Capture the cell that displays the provided text and extract its [x, y] central coordinate. 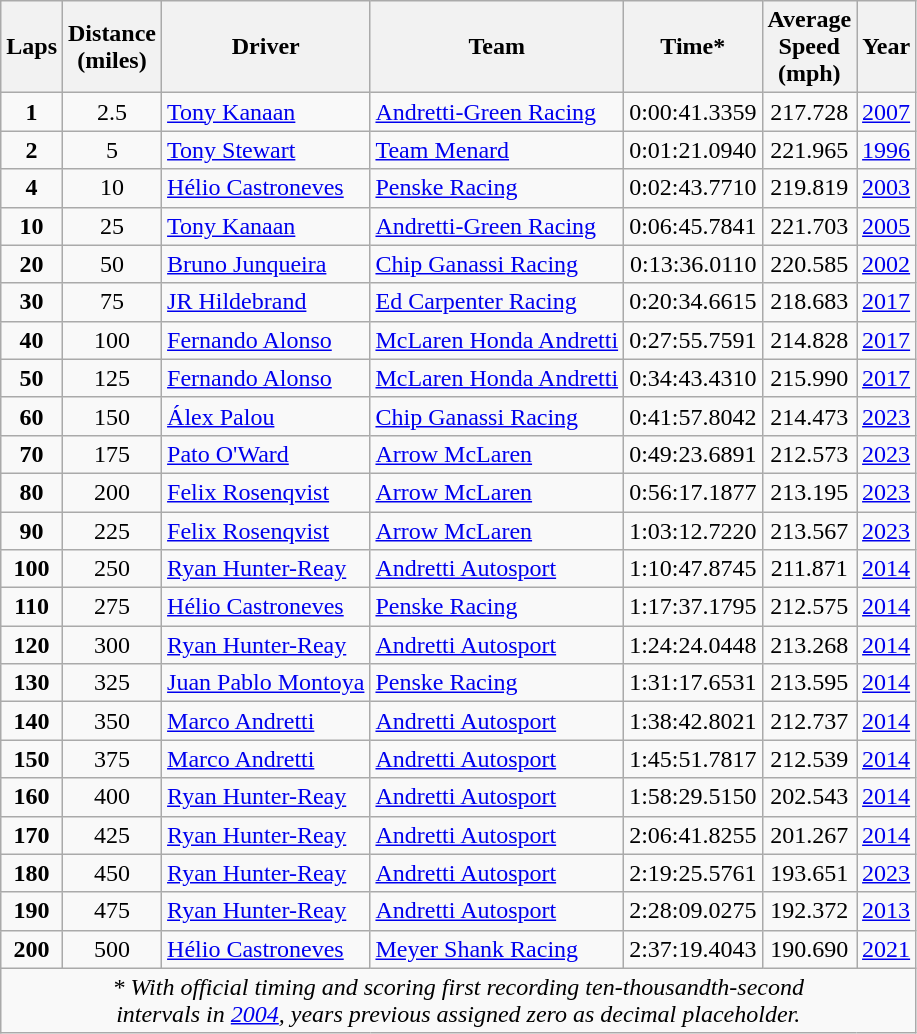
Driver [266, 47]
0:27:55.7591 [693, 340]
0:06:45.7841 [693, 226]
375 [112, 759]
170 [32, 835]
125 [112, 378]
AverageSpeed(mph) [810, 47]
Álex Palou [266, 416]
218.683 [810, 302]
192.372 [810, 911]
Meyer Shank Racing [497, 949]
2002 [886, 264]
130 [32, 683]
90 [32, 531]
110 [32, 607]
213.595 [810, 683]
5 [112, 150]
1:38:42.8021 [693, 721]
213.567 [810, 531]
0:34:43.4310 [693, 378]
Tony Stewart [266, 150]
475 [112, 911]
0:01:21.0940 [693, 150]
425 [112, 835]
175 [112, 454]
219.819 [810, 188]
Pato O'Ward [266, 454]
Laps [32, 47]
220.585 [810, 264]
221.965 [810, 150]
190 [32, 911]
225 [112, 531]
202.543 [810, 797]
2 [32, 150]
Team [497, 47]
Juan Pablo Montoya [266, 683]
* With official timing and scoring first recording ten-thousandth-secondintervals in 2004, years previous assigned zero as decimal placeholder. [458, 1000]
1 [32, 112]
2003 [886, 188]
2007 [886, 112]
80 [32, 492]
JR Hildebrand [266, 302]
40 [32, 340]
Year [886, 47]
Team Menard [497, 150]
Distance(miles) [112, 47]
1:24:24.0448 [693, 645]
221.703 [810, 226]
325 [112, 683]
2:06:41.8255 [693, 835]
400 [112, 797]
1:45:51.7817 [693, 759]
217.728 [810, 112]
120 [32, 645]
2021 [886, 949]
211.871 [810, 569]
1:17:37.1795 [693, 607]
201.267 [810, 835]
450 [112, 873]
Ed Carpenter Racing [497, 302]
0:41:57.8042 [693, 416]
190.690 [810, 949]
75 [112, 302]
Bruno Junqueira [266, 264]
213.195 [810, 492]
25 [112, 226]
215.990 [810, 378]
140 [32, 721]
275 [112, 607]
2:28:09.0275 [693, 911]
2005 [886, 226]
180 [32, 873]
212.539 [810, 759]
500 [112, 949]
Time* [693, 47]
1:03:12.7220 [693, 531]
193.651 [810, 873]
30 [32, 302]
212.573 [810, 454]
250 [112, 569]
212.575 [810, 607]
1996 [886, 150]
20 [32, 264]
0:13:36.0110 [693, 264]
70 [32, 454]
300 [112, 645]
350 [112, 721]
214.828 [810, 340]
0:56:17.1877 [693, 492]
4 [32, 188]
0:49:23.6891 [693, 454]
212.737 [810, 721]
60 [32, 416]
1:10:47.8745 [693, 569]
160 [32, 797]
2:19:25.5761 [693, 873]
1:31:17.6531 [693, 683]
2.5 [112, 112]
213.268 [810, 645]
0:02:43.7710 [693, 188]
0:20:34.6615 [693, 302]
2:37:19.4043 [693, 949]
2013 [886, 911]
0:00:41.3359 [693, 112]
214.473 [810, 416]
1:58:29.5150 [693, 797]
